Return [x, y] of the center of cell containing provided text 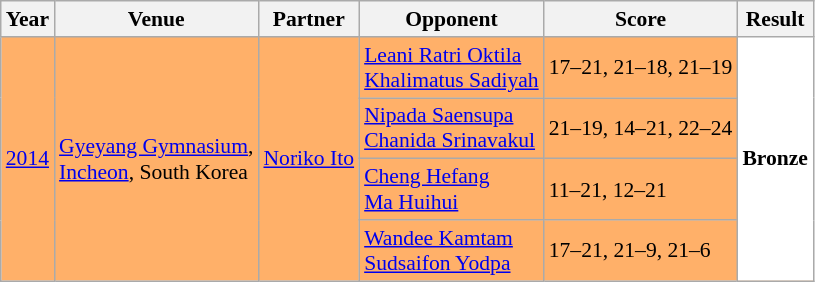
Venue [156, 19]
17–21, 21–9, 21–6 [641, 250]
Wandee Kamtam Sudsaifon Yodpa [452, 250]
Bronze [775, 159]
17–21, 21–18, 21–19 [641, 68]
2014 [28, 159]
Gyeyang Gymnasium,Incheon, South Korea [156, 159]
11–21, 12–21 [641, 190]
Cheng Hefang Ma Huihui [452, 190]
21–19, 14–21, 22–24 [641, 128]
Score [641, 19]
Nipada Saensupa Chanida Srinavakul [452, 128]
Noriko Ito [308, 159]
Result [775, 19]
Leani Ratri Oktila Khalimatus Sadiyah [452, 68]
Opponent [452, 19]
Partner [308, 19]
Year [28, 19]
